Provide the (x, y) coordinate of the cell's center where the given text is located.  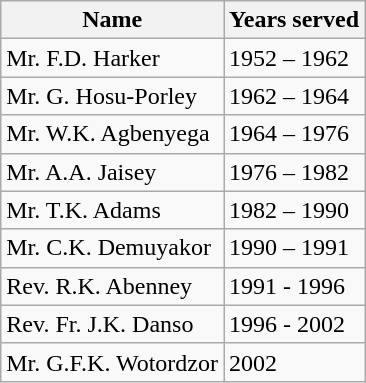
1991 - 1996 (294, 286)
1982 – 1990 (294, 210)
Rev. Fr. J.K. Danso (112, 324)
Mr. T.K. Adams (112, 210)
Name (112, 20)
1964 – 1976 (294, 134)
Mr. A.A. Jaisey (112, 172)
Mr. C.K. Demuyakor (112, 248)
Mr. F.D. Harker (112, 58)
1976 – 1982 (294, 172)
Mr. G. Hosu-Porley (112, 96)
1996 - 2002 (294, 324)
1962 – 1964 (294, 96)
1990 – 1991 (294, 248)
Rev. R.K. Abenney (112, 286)
1952 – 1962 (294, 58)
Years served (294, 20)
Mr. W.K. Agbenyega (112, 134)
Mr. G.F.K. Wotordzor (112, 362)
2002 (294, 362)
